Return the [x, y] coordinate for the center point of the cell that contains the specified text.  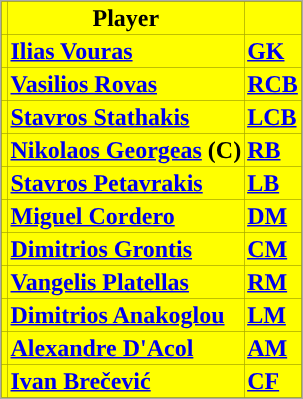
Ilias Vouras [126, 50]
LB [272, 182]
Miguel Cordero [126, 216]
CF [272, 380]
RCB [272, 84]
RM [272, 282]
RB [272, 150]
Vangelis Platellas [126, 282]
Player [126, 18]
Stavros Petavrakis [126, 182]
Dimitrios Grontis [126, 248]
AM [272, 348]
Vasilios Rovas [126, 84]
DM [272, 216]
Nikolaos Georgeas (C) [126, 150]
CM [272, 248]
LCB [272, 116]
Dimitrios Anakoglou [126, 314]
Alexandre D'Acol [126, 348]
LM [272, 314]
Ivan Brečević [126, 380]
GK [272, 50]
Stavros Stathakis [126, 116]
